Output the [x, y] coordinate of the center of the cell containing the given text.  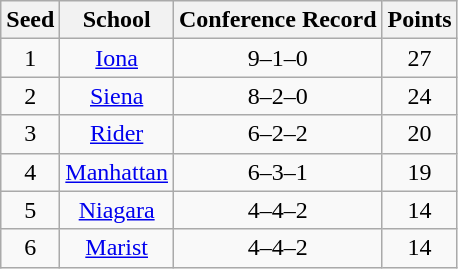
8–2–0 [278, 96]
4 [30, 172]
1 [30, 58]
24 [420, 96]
20 [420, 134]
9–1–0 [278, 58]
19 [420, 172]
Marist [117, 248]
3 [30, 134]
Siena [117, 96]
Manhattan [117, 172]
27 [420, 58]
Points [420, 20]
Rider [117, 134]
5 [30, 210]
Niagara [117, 210]
School [117, 20]
Seed [30, 20]
2 [30, 96]
6–3–1 [278, 172]
6 [30, 248]
6–2–2 [278, 134]
Conference Record [278, 20]
Iona [117, 58]
